Return (X, Y) of the center of cell containing provided text 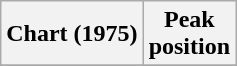
Chart (1975) (72, 34)
Peakposition (189, 34)
